Detect which cell encompasses the target text, then output its (x, y) center coordinate. 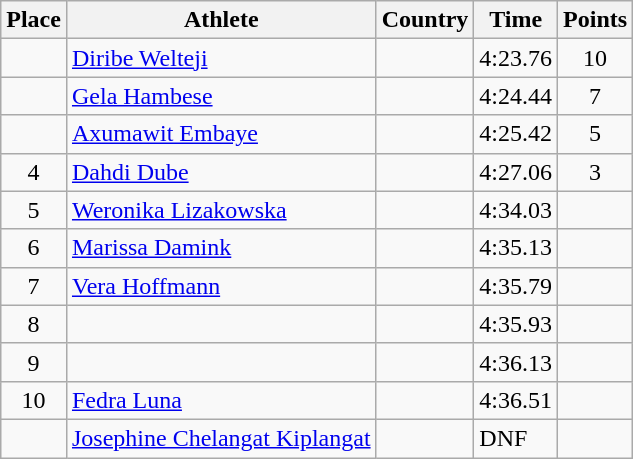
Country (425, 20)
Fedra Luna (221, 400)
4:35.93 (516, 324)
8 (34, 324)
3 (596, 172)
4:35.79 (516, 286)
4:34.03 (516, 210)
Dahdi Dube (221, 172)
Diribe Welteji (221, 58)
Points (596, 20)
Vera Hoffmann (221, 286)
9 (34, 362)
4:24.44 (516, 96)
4:36.13 (516, 362)
4:27.06 (516, 172)
4:25.42 (516, 134)
4:36.51 (516, 400)
Marissa Damink (221, 248)
4:23.76 (516, 58)
Weronika Lizakowska (221, 210)
Gela Hambese (221, 96)
Time (516, 20)
4:35.13 (516, 248)
Josephine Chelangat Kiplangat (221, 438)
Axumawit Embaye (221, 134)
4 (34, 172)
DNF (516, 438)
Place (34, 20)
6 (34, 248)
Athlete (221, 20)
